Find where the given text appears and provide that cell's center as (X, Y) coordinate. 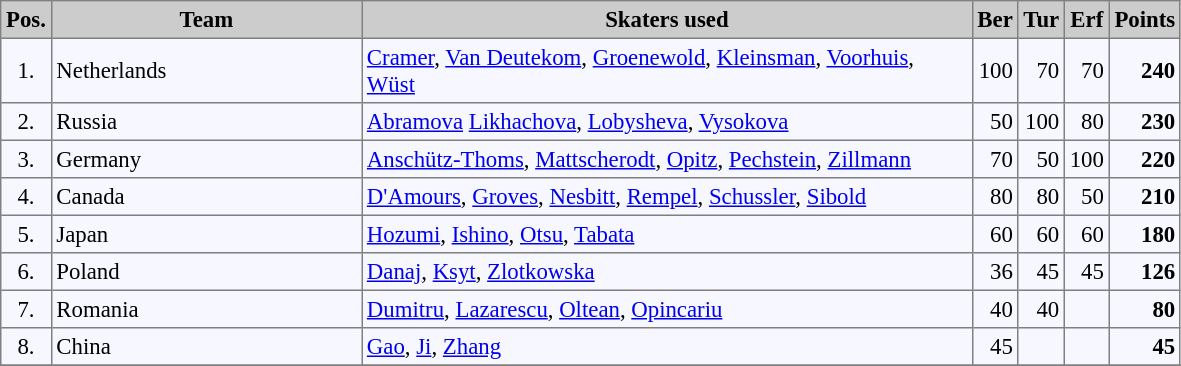
180 (1144, 234)
240 (1144, 70)
230 (1144, 122)
Erf (1086, 20)
2. (26, 122)
Anschütz-Thoms, Mattscherodt, Opitz, Pechstein, Zillmann (667, 159)
5. (26, 234)
3. (26, 159)
Germany (206, 159)
Cramer, Van Deutekom, Groenewold, Kleinsman, Voorhuis, Wüst (667, 70)
Pos. (26, 20)
Skaters used (667, 20)
7. (26, 309)
Russia (206, 122)
Ber (995, 20)
Hozumi, Ishino, Otsu, Tabata (667, 234)
220 (1144, 159)
Dumitru, Lazarescu, Oltean, Opincariu (667, 309)
210 (1144, 197)
Japan (206, 234)
Romania (206, 309)
126 (1144, 272)
6. (26, 272)
8. (26, 347)
Abramova Likhachova, Lobysheva, Vysokova (667, 122)
D'Amours, Groves, Nesbitt, Rempel, Schussler, Sibold (667, 197)
4. (26, 197)
1. (26, 70)
Team (206, 20)
Gao, Ji, Zhang (667, 347)
Points (1144, 20)
Tur (1041, 20)
Danaj, Ksyt, Zlotkowska (667, 272)
China (206, 347)
Netherlands (206, 70)
36 (995, 272)
Poland (206, 272)
Canada (206, 197)
